Identify which cell holds the provided text, then report its (X, Y) central coordinate. 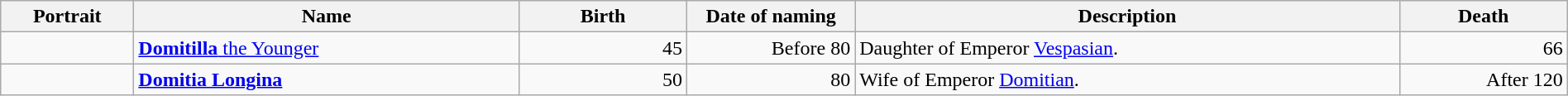
80 (771, 79)
Description (1127, 17)
Name (327, 17)
Death (1484, 17)
After 120 (1484, 79)
Domitia Longina (327, 79)
Portrait (68, 17)
45 (604, 48)
Daughter of Emperor Vespasian. (1127, 48)
Wife of Emperor Domitian. (1127, 79)
50 (604, 79)
Date of naming (771, 17)
Domitilla the Younger (327, 48)
66 (1484, 48)
Birth (604, 17)
Before 80 (771, 48)
